Determine the [x, y] coordinate at the center of the cell enclosing the given text.  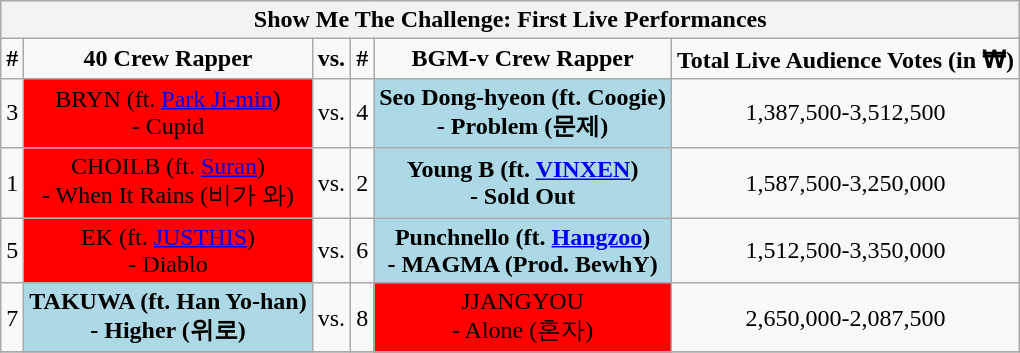
EK (ft. JUSTHIS)- Diablo [168, 250]
8 [362, 318]
1,512,500-3,350,000 [845, 250]
4 [362, 113]
TAKUWA (ft. Han Yo-han)- Higher (위로) [168, 318]
Seo Dong-hyeon (ft. Coogie)- Problem (문제) [523, 113]
Show Me The Challenge: First Live Performances [510, 20]
2 [362, 183]
1,387,500-3,512,500 [845, 113]
3 [12, 113]
1 [12, 183]
1,587,500-3,250,000 [845, 183]
40 Crew Rapper [168, 59]
2,650,000-2,087,500 [845, 318]
BRYN (ft. Park Ji-min) - Cupid [168, 113]
CHOILB (ft. Suran)- When It Rains (비가 와) [168, 183]
Total Live Audience Votes (in ₩) [845, 59]
Punchnello (ft. Hangzoo)- MAGMA (Prod. BewhY) [523, 250]
6 [362, 250]
Young B (ft. VINXEN)- Sold Out [523, 183]
JJANGYOU - Alone (혼자) [523, 318]
5 [12, 250]
7 [12, 318]
BGM-v Crew Rapper [523, 59]
